Determine the (X, Y) coordinate at the center of the cell enclosing the given text.  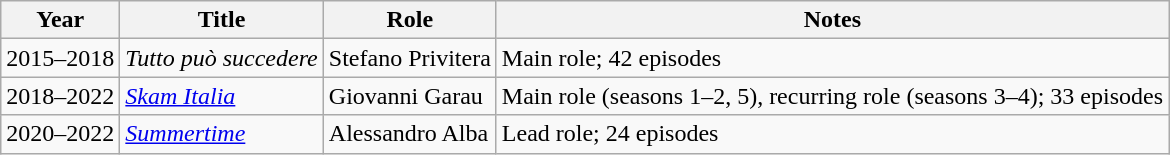
2015–2018 (60, 58)
Lead role; 24 episodes (832, 134)
Skam Italia (222, 96)
2018–2022 (60, 96)
Main role (seasons 1–2, 5), recurring role (seasons 3–4); 33 episodes (832, 96)
Alessandro Alba (410, 134)
Tutto può succedere (222, 58)
Giovanni Garau (410, 96)
Summertime (222, 134)
2020–2022 (60, 134)
Stefano Privitera (410, 58)
Title (222, 20)
Notes (832, 20)
Main role; 42 episodes (832, 58)
Year (60, 20)
Role (410, 20)
